Output the [X, Y] coordinate of the center of the cell containing the given text.  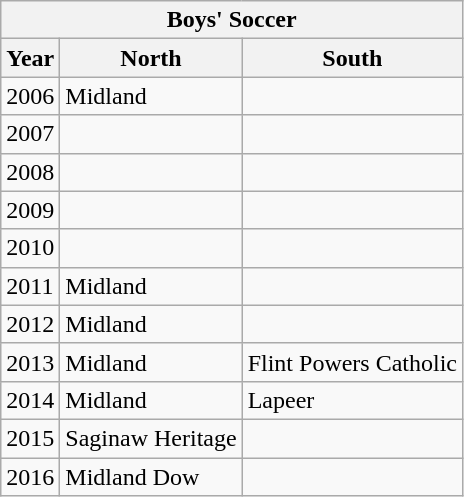
Year [30, 58]
2010 [30, 248]
Saginaw Heritage [151, 438]
South [352, 58]
2009 [30, 210]
2015 [30, 438]
2014 [30, 400]
Flint Powers Catholic [352, 362]
Lapeer [352, 400]
North [151, 58]
2006 [30, 96]
Midland Dow [151, 477]
2007 [30, 134]
2012 [30, 324]
2013 [30, 362]
2008 [30, 172]
2011 [30, 286]
2016 [30, 477]
Boys' Soccer [232, 20]
